Return [x, y] of the center of cell containing provided text 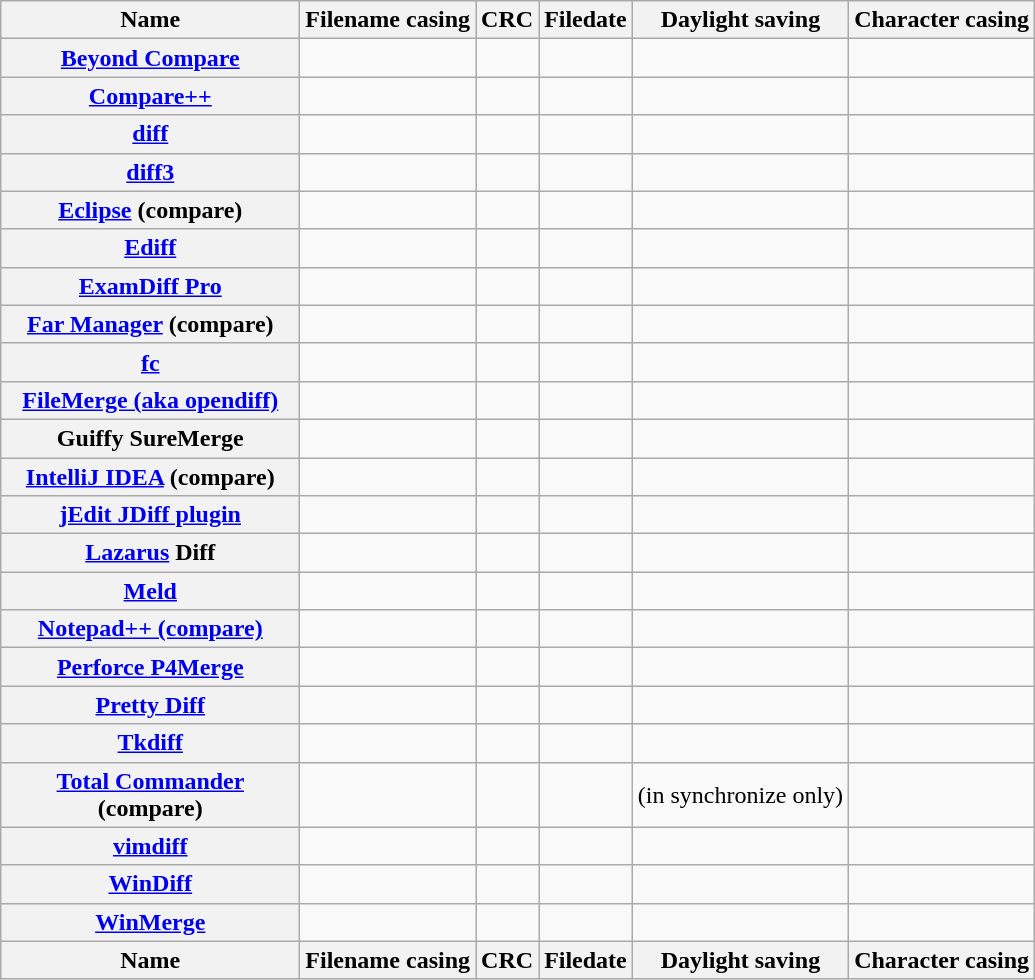
fc [150, 362]
Ediff [150, 248]
Beyond Compare [150, 58]
Guiffy SureMerge [150, 438]
diff3 [150, 172]
ExamDiff Pro [150, 286]
vimdiff [150, 846]
Notepad++ (compare) [150, 629]
Far Manager (compare) [150, 324]
FileMerge (aka opendiff) [150, 400]
jEdit JDiff plugin [150, 515]
IntelliJ IDEA (compare) [150, 477]
Eclipse (compare) [150, 210]
Perforce P4Merge [150, 667]
Total Commander (compare) [150, 794]
Compare++ [150, 96]
Tkdiff [150, 743]
Meld [150, 591]
WinMerge [150, 922]
WinDiff [150, 884]
Pretty Diff [150, 705]
(in synchronize only) [740, 794]
diff [150, 134]
Lazarus Diff [150, 553]
